Determine the (X, Y) coordinate at the center of the cell enclosing the given text.  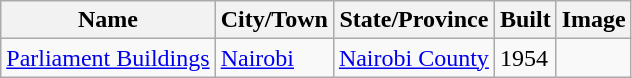
State/Province (414, 20)
Parliament Buildings (108, 58)
Nairobi County (414, 58)
Image (594, 20)
Nairobi (274, 58)
Built (525, 20)
City/Town (274, 20)
Name (108, 20)
1954 (525, 58)
